Provide the (X, Y) coordinate of the cell's center where the given text is located.  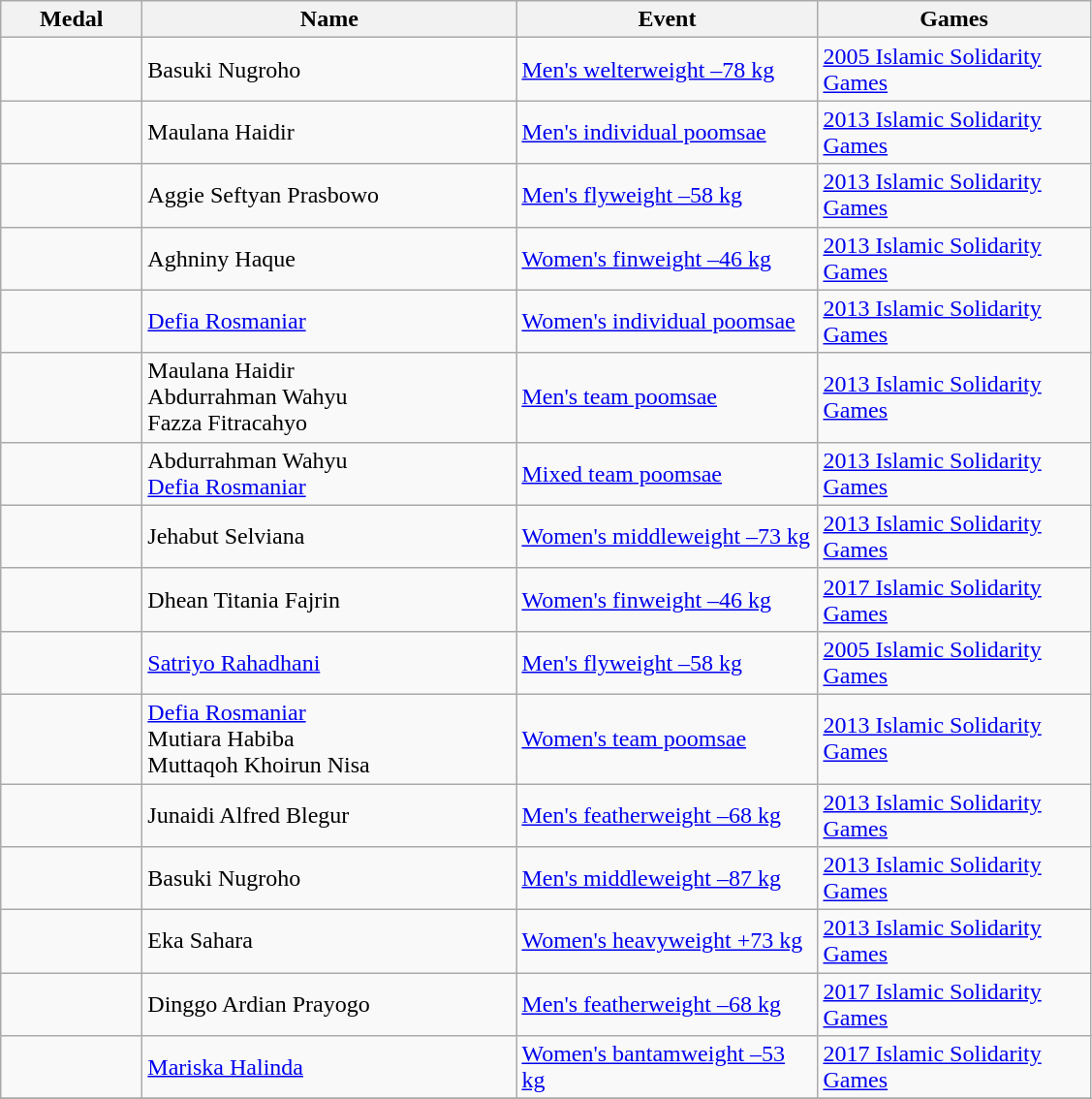
Junaidi Alfred Blegur (329, 814)
Defia RosmaniarMutiara HabibaMuttaqoh Khoirun Nisa (329, 738)
Name (329, 19)
Aghniny Haque (329, 258)
Women's individual poomsae (667, 322)
Mixed team poomsae (667, 473)
Men's welterweight –78 kg (667, 70)
Women's heavyweight +73 kg (667, 942)
Games (953, 19)
Men's individual poomsae (667, 132)
Eka Sahara (329, 942)
Women's bantamweight –53 kg (667, 1068)
Women's middleweight –73 kg (667, 537)
Abdurrahman WahyuDefia Rosmaniar (329, 473)
Satriyo Rahadhani (329, 663)
Men's middleweight –87 kg (667, 878)
Dinggo Ardian Prayogo (329, 1004)
Maulana HaidirAbdurrahman WahyuFazza Fitracahyo (329, 397)
Defia Rosmaniar (329, 322)
Medal (72, 19)
Event (667, 19)
Aggie Seftyan Prasbowo (329, 196)
Dhean Titania Fajrin (329, 599)
Women's team poomsae (667, 738)
Maulana Haidir (329, 132)
Jehabut Selviana (329, 537)
Men's team poomsae (667, 397)
Mariska Halinda (329, 1068)
